For the text-containing cell, return its midpoint in [X, Y] coordinate format. 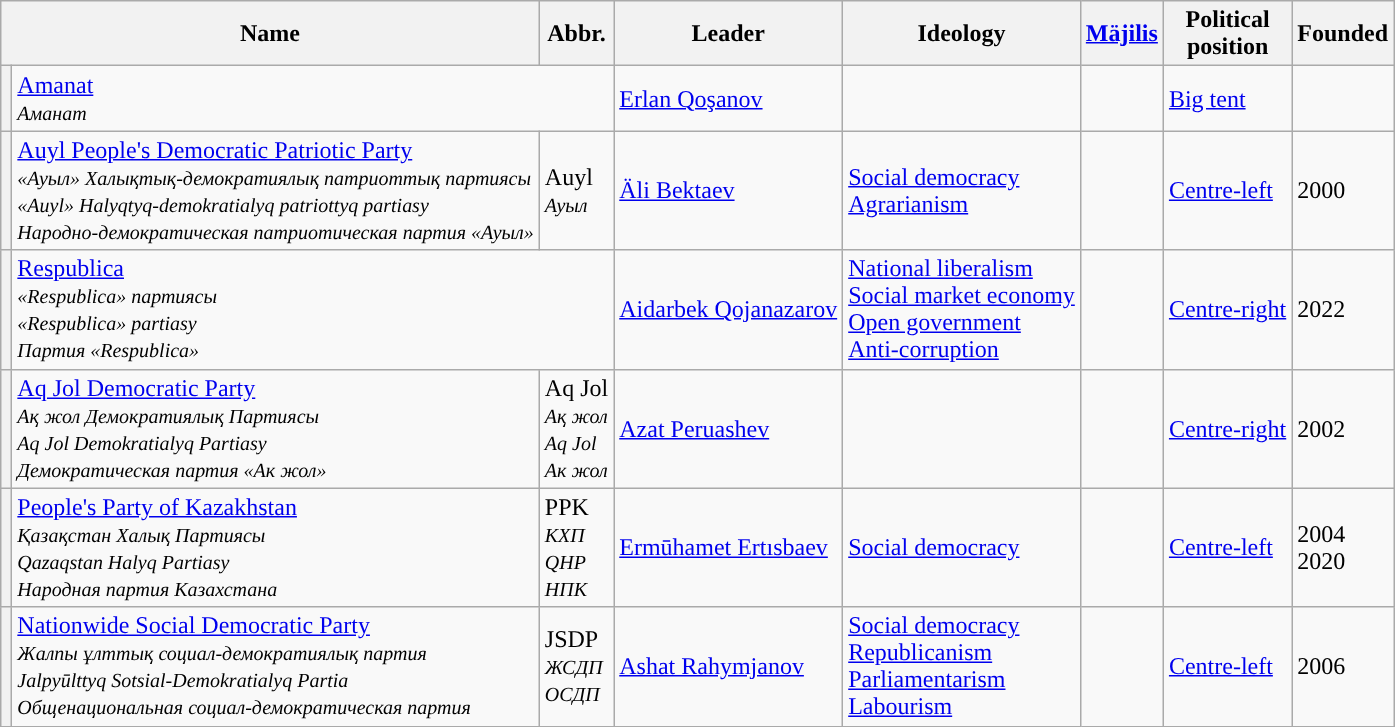
Ermūhamet Ertısbaev [728, 548]
Ideology [962, 34]
2006 [1343, 666]
Founded [1343, 34]
AuylАуыл [576, 190]
Social democracyAgrarianism [962, 190]
PPKКХПQHPНПК [576, 548]
Aidarbek Qojanazarov [728, 310]
Ashat Rahymjanov [728, 666]
Name [270, 34]
Azat Peruashev [728, 428]
Mäjilis [1122, 34]
2002 [1343, 428]
Erlan Qoşanov [728, 98]
Aq Jol Democratic PartyАқ жол Демократиялық ПартиясыAq Jol Demokratialyq PartiasyДемократическая партия «Ак жол» [276, 428]
Big tent [1227, 98]
AmanatАманат [313, 98]
Abbr. [576, 34]
National liberalismSocial market economyOpen governmentAnti-corruption [962, 310]
Aq JolАқ жолAq JolАк жол [576, 428]
Social democracyRepublicanismParliamentarismLabourism [962, 666]
JSDPЖСДПОСДП [576, 666]
Respublica«Respublica» партиясы«Respublica» partiasyПартия «Respublica» [313, 310]
Äli Bektaev [728, 190]
2022 [1343, 310]
2000 [1343, 190]
People's Party of KazakhstanҚазақстан Халық ПартиясыQazaqstan Halyq PartiasyНародная партия Казахстана [276, 548]
Leader [728, 34]
Social democracy [962, 548]
2004 2020 [1343, 548]
Politicalposition [1227, 34]
